Locate the cell with the specified text and output its (x, y) center coordinate. 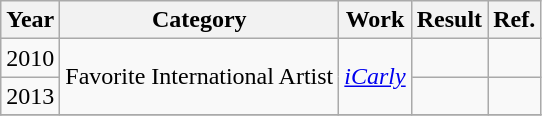
Category (200, 20)
2010 (30, 58)
Year (30, 20)
Work (375, 20)
Ref. (514, 20)
Favorite International Artist (200, 77)
Result (449, 20)
2013 (30, 96)
iCarly (375, 77)
